Determine the [X, Y] coordinate at the center of the cell enclosing the given text.  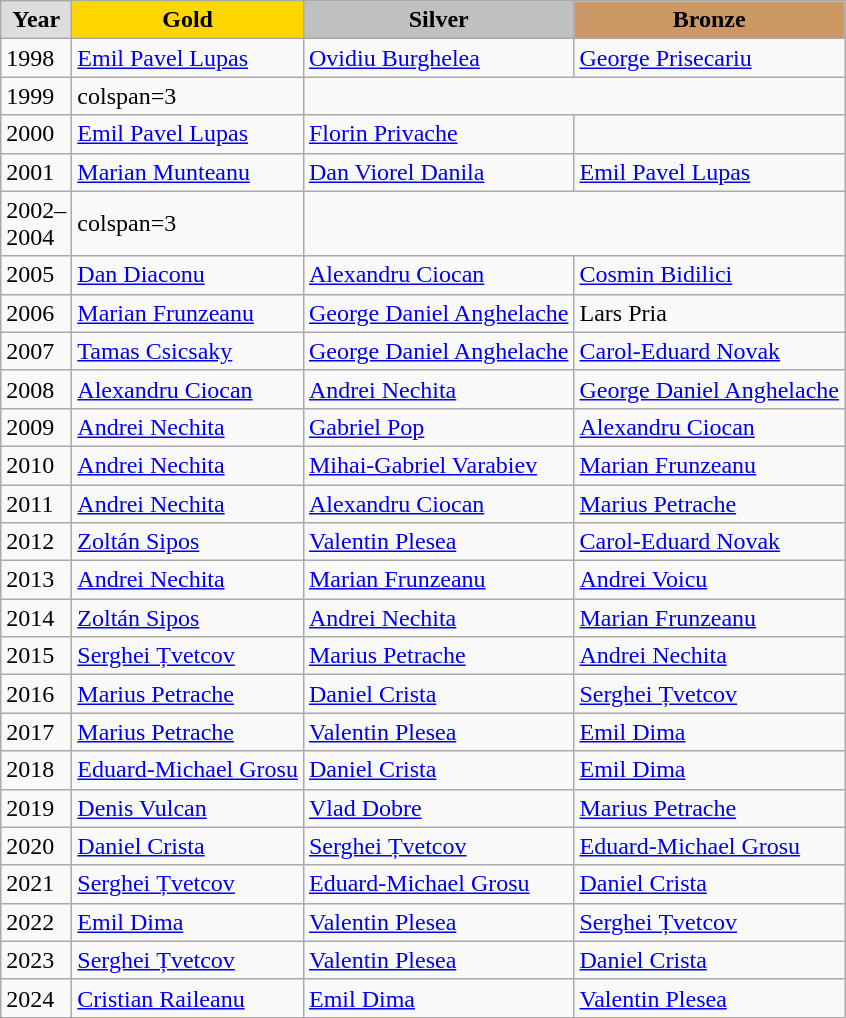
2015 [36, 656]
1998 [36, 58]
2008 [36, 389]
George Prisecariu [710, 58]
Bronze [710, 20]
2024 [36, 998]
2016 [36, 694]
2014 [36, 618]
2012 [36, 542]
Year [36, 20]
Florin Privache [438, 134]
2010 [36, 465]
2000 [36, 134]
Mihai-Gabriel Varabiev [438, 465]
2018 [36, 770]
Tamas Csicsaky [188, 351]
Cristian Raileanu [188, 998]
Andrei Voicu [710, 580]
Lars Pria [710, 313]
2011 [36, 503]
2002–2004 [36, 224]
2020 [36, 846]
2009 [36, 427]
Gold [188, 20]
2022 [36, 922]
Ovidiu Burghelea [438, 58]
Silver [438, 20]
2017 [36, 732]
1999 [36, 96]
2007 [36, 351]
Dan Diaconu [188, 275]
Dan Viorel Danila [438, 172]
2001 [36, 172]
Cosmin Bidilici [710, 275]
2019 [36, 808]
2023 [36, 960]
Denis Vulcan [188, 808]
2013 [36, 580]
Vlad Dobre [438, 808]
Gabriel Pop [438, 427]
2005 [36, 275]
2021 [36, 884]
2006 [36, 313]
Marian Munteanu [188, 172]
